Output the (X, Y) coordinate of the center of the cell containing the given text.  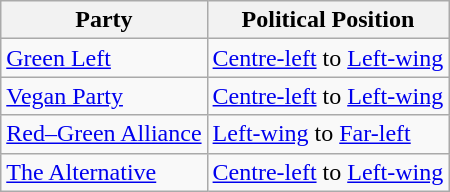
Left-wing to Far-left (328, 134)
Vegan Party (104, 96)
Political Position (328, 20)
Party (104, 20)
Red–Green Alliance (104, 134)
The Alternative (104, 172)
Green Left (104, 58)
